Search for the cell housing the specified text and yield its (X, Y) center coordinate. 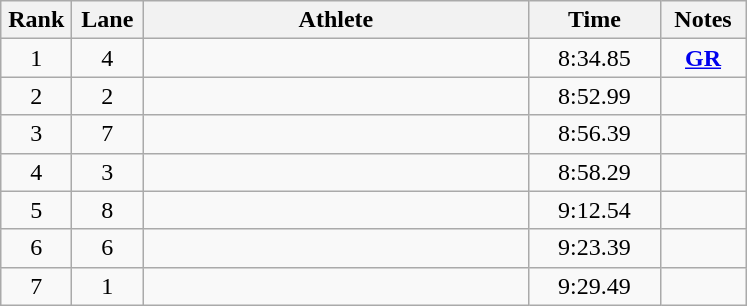
5 (36, 210)
9:23.39 (594, 248)
Lane (108, 20)
GR (703, 58)
Time (594, 20)
8:52.99 (594, 96)
Rank (36, 20)
9:12.54 (594, 210)
8:56.39 (594, 134)
8:58.29 (594, 172)
Athlete (336, 20)
8:34.85 (594, 58)
8 (108, 210)
9:29.49 (594, 286)
Notes (703, 20)
